Search for the cell housing the specified text and yield its [x, y] center coordinate. 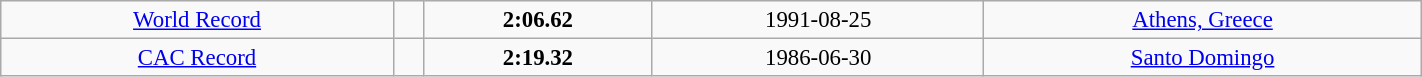
1991-08-25 [818, 20]
CAC Record [198, 58]
1986-06-30 [818, 58]
World Record [198, 20]
Santo Domingo [1202, 58]
2:06.62 [538, 20]
2:19.32 [538, 58]
Athens, Greece [1202, 20]
